Extract the [X, Y] coordinate from the center of the cell holding the provided text.  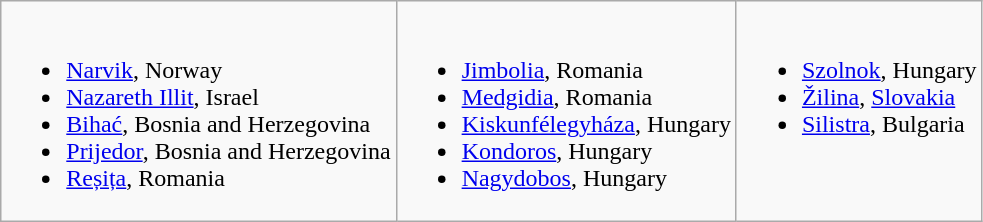
Narvik, Norway Nazareth Illit, Israel Bihać, Bosnia and Herzegovina Prijedor, Bosnia and Herzegovina Reșița, Romania [198, 112]
Jimbolia, Romania Medgidia, Romania Kiskunfélegyháza, Hungary Kondoros, Hungary Nagydobos, Hungary [566, 112]
Szolnok, Hungary Žilina, Slovakia Silistra, Bulgaria [859, 112]
